Capture the cell that displays the provided text and extract its [x, y] central coordinate. 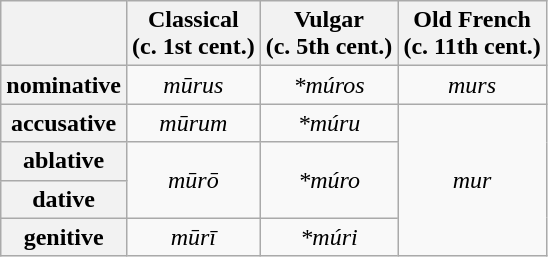
mur [472, 180]
*múro [329, 180]
Vulgar(c. 5th cent.) [329, 34]
Classical (c. 1st cent.) [193, 34]
*múri [329, 237]
genitive [64, 237]
ablative [64, 161]
Old French (c. 11th cent.) [472, 34]
murs [472, 85]
*múru [329, 123]
*múros [329, 85]
mūrum [193, 123]
mūrō [193, 180]
accusative [64, 123]
mūrus [193, 85]
mūrī [193, 237]
nominative [64, 85]
dative [64, 199]
